Scan for the cell matching the given text and deliver its (x, y) coordinate at center. 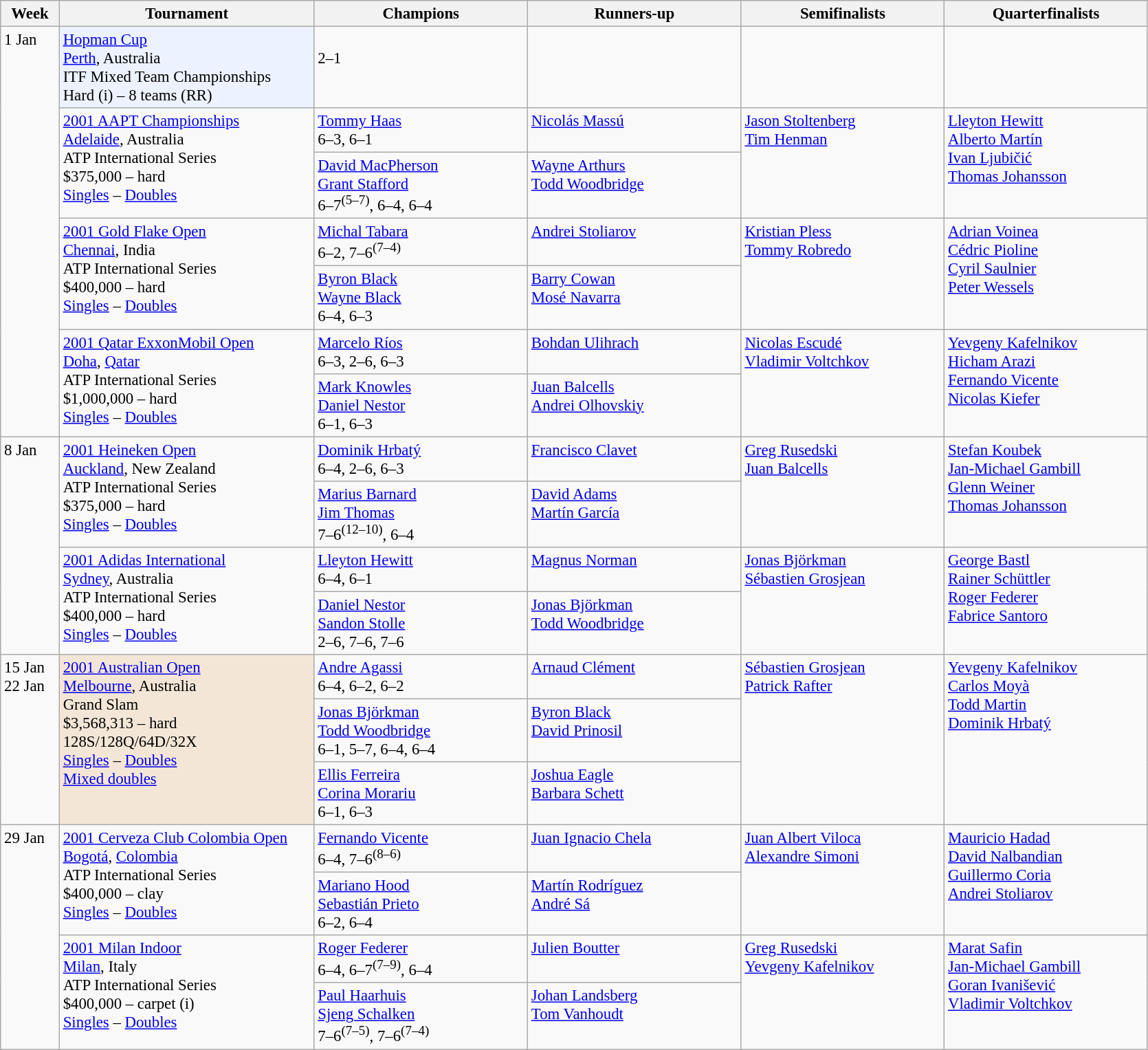
Adrian Voinea Cédric Pioline Cyril Saulnier Peter Wessels (1046, 274)
Stefan Koubek Jan-Michael Gambill Glenn Weiner Thomas Johansson (1046, 492)
George Bastl Rainer Schüttler Roger Federer Fabrice Santoro (1046, 601)
Francisco Clavet (635, 459)
Roger Federer 6–4, 6–7(7–9), 6–4 (421, 959)
Bohdan Ulihrach (635, 352)
Mauricio Hadad David Nalbandian Guillermo Coria Andrei Stoliarov (1046, 880)
Nicolas Escudé Vladimir Voltchkov (843, 383)
Kristian Pless Tommy Robredo (843, 274)
Byron Black David Prinosil (635, 730)
Andre Agassi 6–4, 6–2, 6–2 (421, 677)
2001 Gold Flake Open Chennai, IndiaATP International Series$400,000 – hard Singles – Doubles (187, 274)
Jonas Björkman Todd Woodbridge (635, 623)
Daniel Nestor Sandon Stolle 2–6, 7–6, 7–6 (421, 623)
Juan Ignacio Chela (635, 849)
Andrei Stoliarov (635, 242)
Marat Safin Jan-Michael Gambill Goran Ivanišević Vladimir Voltchkov (1046, 992)
2001 AAPT Championships Adelaide, AustraliaATP International Series$375,000 – hard Singles – Doubles (187, 164)
Magnus Norman (635, 569)
Joshua Eagle Barbara Schett (635, 794)
Sébastien Grosjean Patrick Rafter (843, 740)
Mark Knowles Daniel Nestor 6–1, 6–3 (421, 405)
Fernando Vicente 6–4, 7–6(8–6) (421, 849)
Arnaud Clément (635, 677)
Greg Rusedski Juan Balcells (843, 492)
Paul Haarhuis Sjeng Schalken 7–6(7–5), 7–6(7–4) (421, 1016)
2001 Adidas International Sydney, AustraliaATP International Series$400,000 – hard Singles – Doubles (187, 601)
Julien Boutter (635, 959)
Greg Rusedski Yevgeny Kafelnikov (843, 992)
Jason Stoltenberg Tim Henman (843, 164)
2001 Australian Open Melbourne, AustraliaGrand Slam$3,568,313 – hard 128S/128Q/64D/32XSingles – Doubles Mixed doubles (187, 740)
Tommy Haas 6–3, 6–1 (421, 131)
Hopman CupPerth, AustraliaITF Mixed Team Championships Hard (i) – 8 teams (RR) (187, 67)
Yevgeny Kafelnikov Carlos Moyà Todd Martin Dominik Hrbatý (1046, 740)
Marcelo Ríos 6–3, 2–6, 6–3 (421, 352)
Ellis Ferreira Corina Morariu6–1, 6–3 (421, 794)
2001 Qatar ExxonMobil Open Doha, QatarATP International Series$1,000,000 – hard Singles – Doubles (187, 383)
Juan Balcells Andrei Olhovskiy (635, 405)
Marius Barnard Jim Thomas 7–6(12–10), 6–4 (421, 514)
Tournament (187, 14)
Nicolás Massú (635, 131)
Byron Black Wayne Black 6–4, 6–3 (421, 298)
Jonas Björkman Sébastien Grosjean (843, 601)
David MacPherson Grant Stafford 6–7(5–7), 6–4, 6–4 (421, 186)
David Adams Martín García (635, 514)
8 Jan (30, 546)
Lleyton Hewitt 6–4, 6–1 (421, 569)
Champions (421, 14)
Quarterfinalists (1046, 14)
Martín Rodríguez André Sá (635, 904)
Juan Albert Viloca Alexandre Simoni (843, 880)
Jonas Björkman Todd Woodbridge 6–1, 5–7, 6–4, 6–4 (421, 730)
Wayne Arthurs Todd Woodbridge (635, 186)
Johan Landsberg Tom Vanhoudt (635, 1016)
29 Jan (30, 937)
Mariano Hood Sebastián Prieto 6–2, 6–4 (421, 904)
Semifinalists (843, 14)
15 Jan22 Jan (30, 740)
2–1 (421, 67)
2001 Heineken Open Auckland, New ZealandATP International Series$375,000 – hard Singles – Doubles (187, 492)
1 Jan (30, 232)
Barry Cowan Mosé Navarra (635, 298)
Week (30, 14)
Dominik Hrbatý 6–4, 2–6, 6–3 (421, 459)
2001 Cerveza Club Colombia Open Bogotá, ColombiaATP International Series$400,000 – clay Singles – Doubles (187, 880)
Michal Tabara 6–2, 7–6(7–4) (421, 242)
Runners-up (635, 14)
Yevgeny Kafelnikov Hicham Arazi Fernando Vicente Nicolas Kiefer (1046, 383)
2001 Milan Indoor Milan, ItalyATP International Series$400,000 – carpet (i) Singles – Doubles (187, 992)
Lleyton Hewitt Alberto Martín Ivan Ljubičić Thomas Johansson (1046, 164)
